Find where the given text appears and provide that cell's center as (X, Y) coordinate. 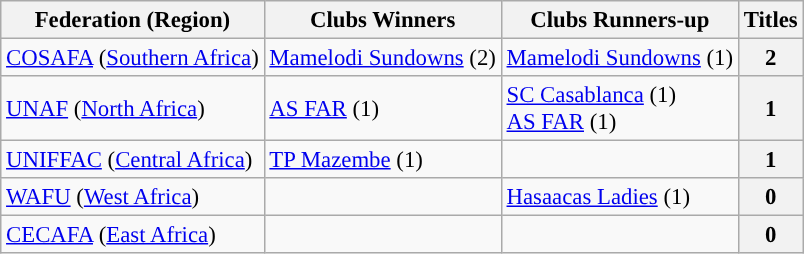
Clubs Winners (382, 20)
2 (770, 58)
COSAFA (Southern Africa) (132, 58)
Clubs Runners-up (620, 20)
Mamelodi Sundowns (2) (382, 58)
WAFU (West Africa) (132, 197)
TP Mazembe (1) (382, 160)
CECAFA (East Africa) (132, 235)
SC Casablanca (1) AS FAR (1) (620, 108)
UNAF (North Africa) (132, 108)
Titles (770, 20)
Mamelodi Sundowns (1) (620, 58)
Hasaacas Ladies (1) (620, 197)
UNIFFAC (Central Africa) (132, 160)
Federation (Region) (132, 20)
AS FAR (1) (382, 108)
